From the cell containing the given text, extract its center point as (x, y) coordinate. 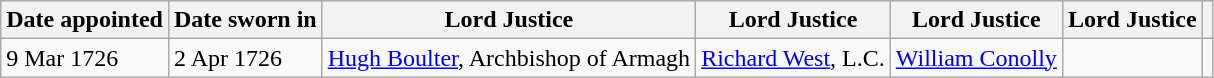
Date appointed (85, 20)
2 Apr 1726 (245, 58)
9 Mar 1726 (85, 58)
Hugh Boulter, Archbishop of Armagh (508, 58)
William Conolly (976, 58)
Date sworn in (245, 20)
Richard West, L.C. (794, 58)
